Provide the [x, y] coordinate of the cell's center where the given text is located.  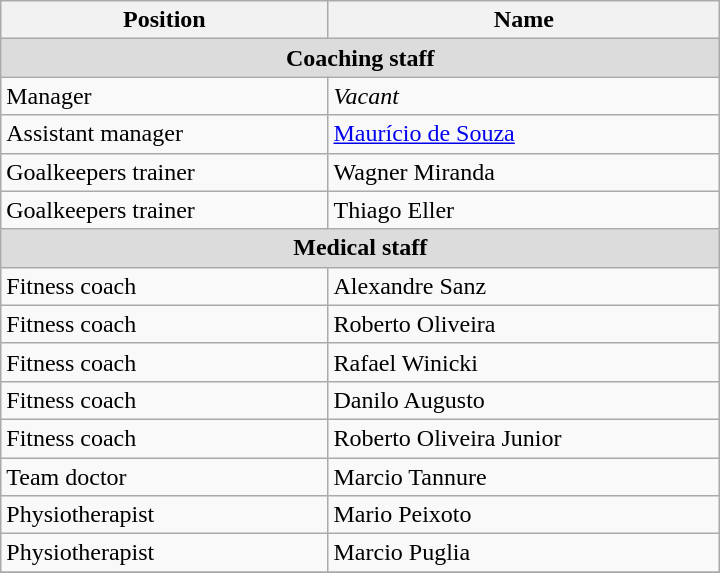
Wagner Miranda [524, 172]
Assistant manager [164, 134]
Name [524, 20]
Roberto Oliveira Junior [524, 438]
Danilo Augusto [524, 400]
Alexandre Sanz [524, 286]
Mario Peixoto [524, 515]
Thiago Eller [524, 210]
Vacant [524, 96]
Position [164, 20]
Team doctor [164, 477]
Manager [164, 96]
Medical staff [360, 248]
Maurício de Souza [524, 134]
Marcio Tannure [524, 477]
Coaching staff [360, 58]
Rafael Winicki [524, 362]
Roberto Oliveira [524, 324]
Marcio Puglia [524, 553]
